Pinpoint the cell where the given text exists, returning its (x, y) midpoint coordinate. 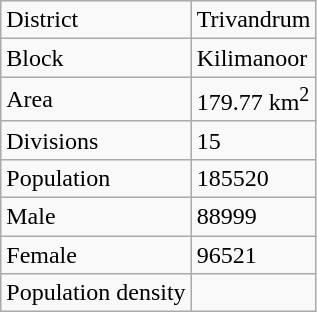
Divisions (96, 140)
Area (96, 100)
Population density (96, 293)
Trivandrum (254, 20)
Male (96, 217)
185520 (254, 178)
District (96, 20)
Population (96, 178)
179.77 km2 (254, 100)
88999 (254, 217)
Kilimanoor (254, 58)
Block (96, 58)
15 (254, 140)
Female (96, 255)
96521 (254, 255)
